Find where the given text appears and provide that cell's center as (x, y) coordinate. 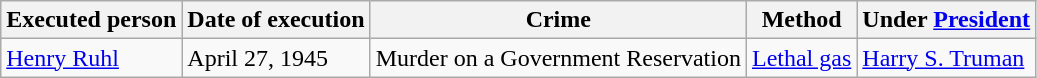
Method (801, 20)
Murder on a Government Reservation (558, 58)
Date of execution (276, 20)
Henry Ruhl (92, 58)
Under President (946, 20)
Harry S. Truman (946, 58)
Executed person (92, 20)
Crime (558, 20)
April 27, 1945 (276, 58)
Lethal gas (801, 58)
